Provide the [X, Y] coordinate of the cell's center where the given text is located.  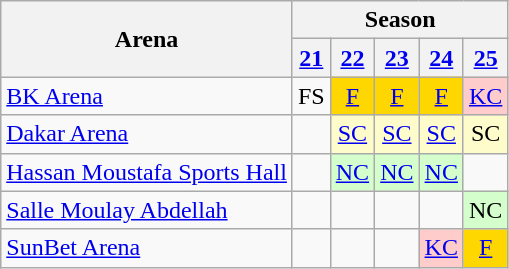
25 [485, 58]
24 [441, 58]
21 [311, 58]
Salle Moulay Abdellah [147, 210]
22 [352, 58]
23 [397, 58]
Season [400, 20]
Arena [147, 39]
Hassan Moustafa Sports Hall [147, 172]
SunBet Arena [147, 248]
Dakar Arena [147, 134]
BK Arena [147, 96]
FS [311, 96]
